Detect which cell encompasses the target text, then output its [X, Y] center coordinate. 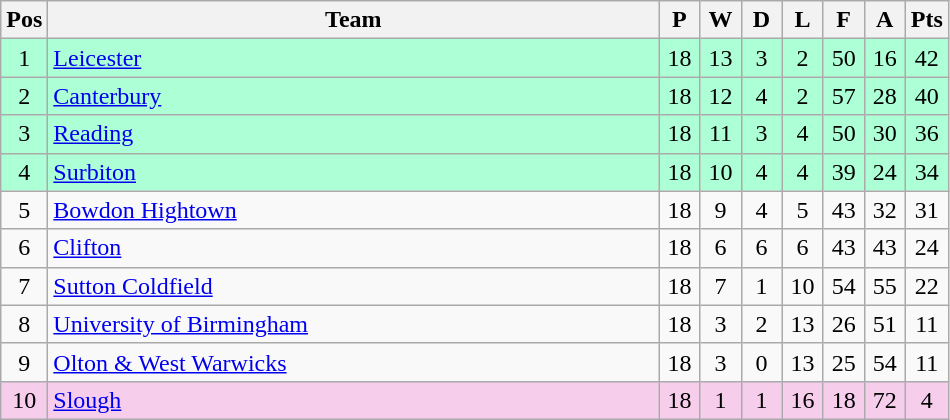
P [680, 20]
42 [926, 58]
Bowdon Hightown [354, 210]
72 [884, 400]
Pos [24, 20]
University of Birmingham [354, 324]
Pts [926, 20]
Surbiton [354, 172]
34 [926, 172]
8 [24, 324]
Team [354, 20]
25 [844, 362]
36 [926, 134]
30 [884, 134]
Canterbury [354, 96]
12 [720, 96]
26 [844, 324]
0 [762, 362]
Reading [354, 134]
F [844, 20]
39 [844, 172]
51 [884, 324]
Olton & West Warwicks [354, 362]
Leicester [354, 58]
A [884, 20]
57 [844, 96]
28 [884, 96]
55 [884, 286]
40 [926, 96]
W [720, 20]
Slough [354, 400]
22 [926, 286]
Sutton Coldfield [354, 286]
L [802, 20]
31 [926, 210]
Clifton [354, 248]
32 [884, 210]
D [762, 20]
